For the text-containing cell, return its midpoint in (x, y) coordinate format. 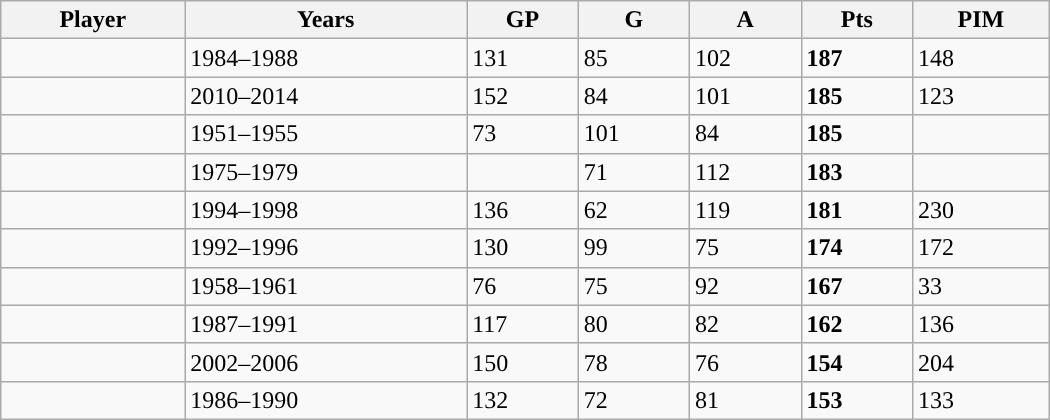
80 (634, 324)
1951–1955 (326, 134)
131 (522, 58)
1994–1998 (326, 210)
33 (980, 286)
1987–1991 (326, 324)
1992–1996 (326, 248)
2010–2014 (326, 96)
71 (634, 172)
92 (746, 286)
132 (522, 400)
A (746, 20)
1986–1990 (326, 400)
102 (746, 58)
133 (980, 400)
162 (856, 324)
204 (980, 362)
119 (746, 210)
112 (746, 172)
181 (856, 210)
78 (634, 362)
152 (522, 96)
73 (522, 134)
72 (634, 400)
1984–1988 (326, 58)
148 (980, 58)
153 (856, 400)
G (634, 20)
2002–2006 (326, 362)
99 (634, 248)
167 (856, 286)
82 (746, 324)
Pts (856, 20)
123 (980, 96)
174 (856, 248)
117 (522, 324)
81 (746, 400)
PIM (980, 20)
62 (634, 210)
150 (522, 362)
1958–1961 (326, 286)
183 (856, 172)
130 (522, 248)
85 (634, 58)
Player (93, 20)
Years (326, 20)
1975–1979 (326, 172)
GP (522, 20)
187 (856, 58)
172 (980, 248)
230 (980, 210)
154 (856, 362)
